Search for the cell housing the specified text and yield its [X, Y] center coordinate. 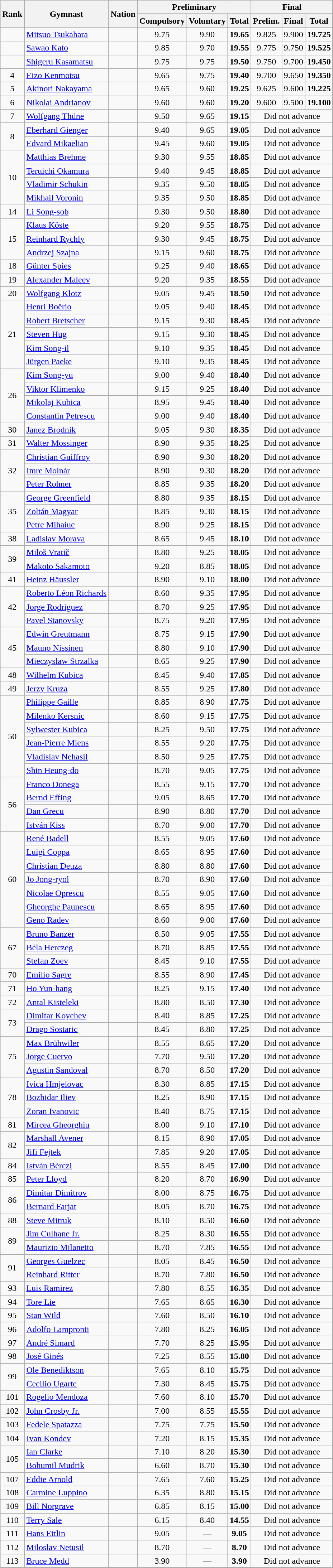
Hans Ettlin [67, 1534]
19 [12, 280]
Compulsory [162, 21]
16.90 [239, 1179]
Jim Culhane Jr. [67, 1234]
Ho Yun-hang [67, 988]
Robert Bretscher [67, 320]
50 [12, 736]
Jorge Cuervo [67, 1057]
José Ginés [67, 1356]
Jürgen Paeke [67, 361]
15.80 [239, 1356]
Eberhard Gienger [67, 130]
Klaus Köste [67, 225]
9.500 [293, 102]
41 [12, 579]
7 [12, 116]
18.55 [239, 280]
18.25 [239, 443]
Drago Sostaric [67, 1029]
18.80 [239, 212]
75 [12, 1057]
Zoltán Magyar [67, 511]
15.25 [239, 1479]
7.00 [162, 1411]
9.90 [207, 34]
Eizo Kenmotsu [67, 75]
17.80 [239, 689]
56 [12, 804]
4 [12, 75]
Akinori Nakayama [67, 89]
9.900 [293, 34]
John Crosby Jr. [67, 1411]
Jifi Fejtek [67, 1152]
98 [12, 1356]
17.45 [239, 975]
86 [12, 1200]
6 [12, 102]
Ian Clarke [67, 1452]
78 [12, 1097]
Mitsuo Tsukahara [67, 34]
113 [12, 1561]
17.00 [239, 1166]
István Kiss [67, 825]
15.95 [239, 1343]
Miloslav Netusil [67, 1547]
Voluntary [207, 21]
Carmine Luppino [67, 1493]
16.05 [239, 1329]
Li Song-sob [67, 212]
18.65 [239, 266]
19.55 [239, 48]
Luis Ramirez [67, 1288]
Christian Guiffroy [67, 457]
Mauno Nissinen [67, 648]
101 [12, 1397]
16.10 [239, 1316]
19.225 [319, 89]
15.00 [239, 1506]
Bruce Medd [67, 1561]
105 [12, 1458]
19.725 [319, 34]
Bruno Banzer [67, 934]
14 [12, 212]
Heinz Häussler [67, 579]
Tore Lie [67, 1302]
Mieczyslaw Strzalka [67, 661]
István Bérczi [67, 1166]
Makoto Sakamoto [67, 566]
Walter Mossinger [67, 443]
9.625 [266, 89]
15.50 [239, 1424]
Reinhard Rychly [67, 239]
72 [12, 1002]
45 [12, 648]
Christian Deuza [67, 866]
Agustin Sandoval [67, 1070]
Wolfgang Klotz [67, 293]
94 [12, 1302]
17.85 [239, 675]
26 [12, 395]
109 [12, 1506]
Nicolae Oprescu [67, 893]
7.10 [162, 1452]
Edwin Greutmann [67, 634]
17.10 [239, 1125]
Ole Benediktson [67, 1370]
Jo Jong-ryol [67, 879]
8 [12, 136]
103 [12, 1424]
Cecilio Ugarte [67, 1384]
18.50 [239, 293]
Constantin Petrescu [67, 416]
Viktor Klimenko [67, 389]
39 [12, 559]
93 [12, 1288]
Miloš Vratič [67, 552]
21 [12, 334]
Preliminary [194, 7]
32 [12, 471]
Marshall Avener [67, 1138]
Ivan Kondev [67, 1438]
Max Brühwiler [67, 1043]
Reinhard Ritter [67, 1275]
Nikolai Andrianov [67, 102]
Matthias Brehme [67, 157]
9.775 [266, 48]
20 [12, 293]
Steve Mitruk [67, 1220]
Nation [123, 14]
Prelim. [266, 21]
19.50 [239, 62]
96 [12, 1329]
88 [12, 1220]
Bozhidar Iliev [67, 1097]
André Simard [67, 1343]
15.55 [239, 1411]
Mircea Gheorghiu [67, 1125]
Henri Boërio [67, 307]
31 [12, 443]
Fedele Spatazza [67, 1424]
15 [12, 239]
16.30 [239, 1302]
Kim Song-yu [67, 375]
18.00 [239, 579]
71 [12, 988]
Teruichi Okamura [67, 171]
110 [12, 1520]
Zoran Ivanovic [67, 1111]
16.35 [239, 1288]
48 [12, 675]
Shigeru Kasamatsu [67, 62]
9.85 [162, 48]
112 [12, 1547]
73 [12, 1022]
Andrzej Szajna [67, 252]
95 [12, 1316]
15.70 [239, 1397]
Antal Kisteleki [67, 1002]
Kim Song-il [67, 348]
6.35 [162, 1493]
Ivica Hmjelovac [67, 1084]
6.60 [162, 1465]
19.40 [239, 75]
René Badell [67, 839]
Janez Brodnik [67, 430]
Günter Spies [67, 266]
84 [12, 1166]
Philippe Gaille [67, 702]
18 [12, 266]
9.650 [293, 75]
91 [12, 1268]
Jean-Pierre Miens [67, 743]
15.35 [239, 1438]
Wilhelm Kubica [67, 675]
97 [12, 1343]
Vladimir Schukin [67, 184]
104 [12, 1438]
Shin Heung-do [67, 770]
Alexander Maleev [67, 280]
18.35 [239, 430]
18.10 [239, 539]
7.20 [162, 1438]
70 [12, 975]
81 [12, 1125]
Béla Herczeg [67, 947]
Peter Lloyd [67, 1179]
Sylwester Kubica [67, 729]
Milenko Kersnic [67, 716]
Emilio Sagre [67, 975]
Edvard Mikaelian [67, 143]
Eddie Arnold [67, 1479]
Terry Sale [67, 1520]
85 [12, 1179]
Gheorghe Paunescu [67, 907]
Peter Rohner [67, 484]
Mikolaj Kubica [67, 402]
Ladislav Morava [67, 539]
82 [12, 1145]
Dimitar Koychev [67, 1015]
Maurizio Milanetto [67, 1247]
7.25 [162, 1356]
Bill Norgrave [67, 1506]
Wolfgang Thüne [67, 116]
Roberto Léon Richards [67, 593]
6.85 [162, 1506]
111 [12, 1534]
19.20 [239, 102]
Steven Hug [67, 334]
19.65 [239, 34]
10 [12, 177]
99 [12, 1377]
108 [12, 1493]
19.525 [319, 48]
Gymnast [67, 14]
30 [12, 430]
17.40 [239, 988]
49 [12, 689]
5 [12, 89]
Jerzy Kruza [67, 689]
Stefan Zoev [67, 961]
Sawao Kato [67, 48]
Luigi Coppa [67, 852]
Franco Donega [67, 784]
19.25 [239, 89]
Bernd Effing [67, 797]
Jorge Rodriguez [67, 607]
Pavel Stanovsky [67, 621]
Vladislav Nehasil [67, 757]
6.15 [162, 1520]
67 [12, 947]
Imre Molnár [67, 471]
42 [12, 607]
Dan Grecu [67, 811]
102 [12, 1411]
60 [12, 879]
19.450 [319, 62]
19.100 [319, 102]
15.15 [239, 1493]
89 [12, 1240]
Bernard Farjat [67, 1206]
Mikhail Voronin [67, 198]
9.70 [207, 48]
Adolfo Lampronti [67, 1329]
17.30 [239, 1002]
Bohumil Mudrik [67, 1465]
19.15 [239, 116]
7.30 [162, 1384]
Rogelio Mendoza [67, 1397]
Stan Wild [67, 1316]
9.825 [266, 34]
Georges Guelzec [67, 1261]
Rank [12, 14]
Petre Mihaiuc [67, 525]
14.55 [239, 1520]
16.60 [239, 1220]
35 [12, 511]
George Greenfield [67, 498]
19.350 [319, 75]
107 [12, 1479]
Dimitar Dimitrov [67, 1193]
Geno Radev [67, 920]
38 [12, 539]
